Identify which cell holds the provided text, then report its (X, Y) central coordinate. 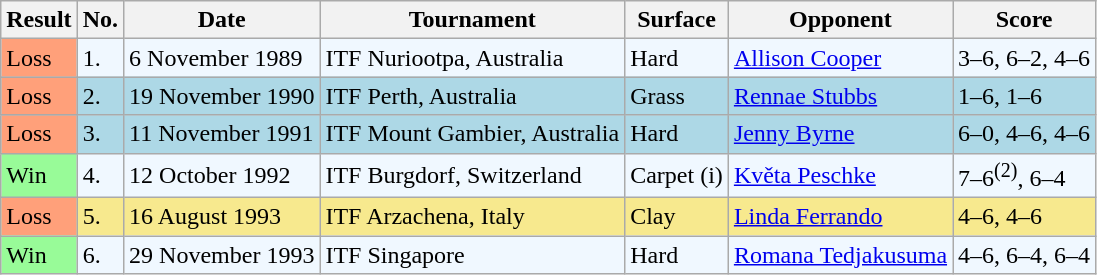
Clay (677, 217)
4–6, 6–4, 6–4 (1024, 255)
3–6, 6–2, 4–6 (1024, 58)
3. (100, 134)
1–6, 1–6 (1024, 96)
7–6(2), 6–4 (1024, 176)
16 August 1993 (222, 217)
6–0, 4–6, 4–6 (1024, 134)
Carpet (i) (677, 176)
29 November 1993 (222, 255)
ITF Mount Gambier, Australia (472, 134)
Result (39, 20)
Surface (677, 20)
ITF Singapore (472, 255)
2. (100, 96)
6. (100, 255)
Date (222, 20)
Tournament (472, 20)
ITF Perth, Australia (472, 96)
12 October 1992 (222, 176)
Jenny Byrne (840, 134)
No. (100, 20)
ITF Burgdorf, Switzerland (472, 176)
Grass (677, 96)
Allison Cooper (840, 58)
1. (100, 58)
Květa Peschke (840, 176)
6 November 1989 (222, 58)
4–6, 4–6 (1024, 217)
Rennae Stubbs (840, 96)
4. (100, 176)
ITF Arzachena, Italy (472, 217)
Score (1024, 20)
Linda Ferrando (840, 217)
11 November 1991 (222, 134)
Opponent (840, 20)
ITF Nuriootpa, Australia (472, 58)
5. (100, 217)
Romana Tedjakusuma (840, 255)
19 November 1990 (222, 96)
